Output the [x, y] coordinate of the center of the cell containing the given text.  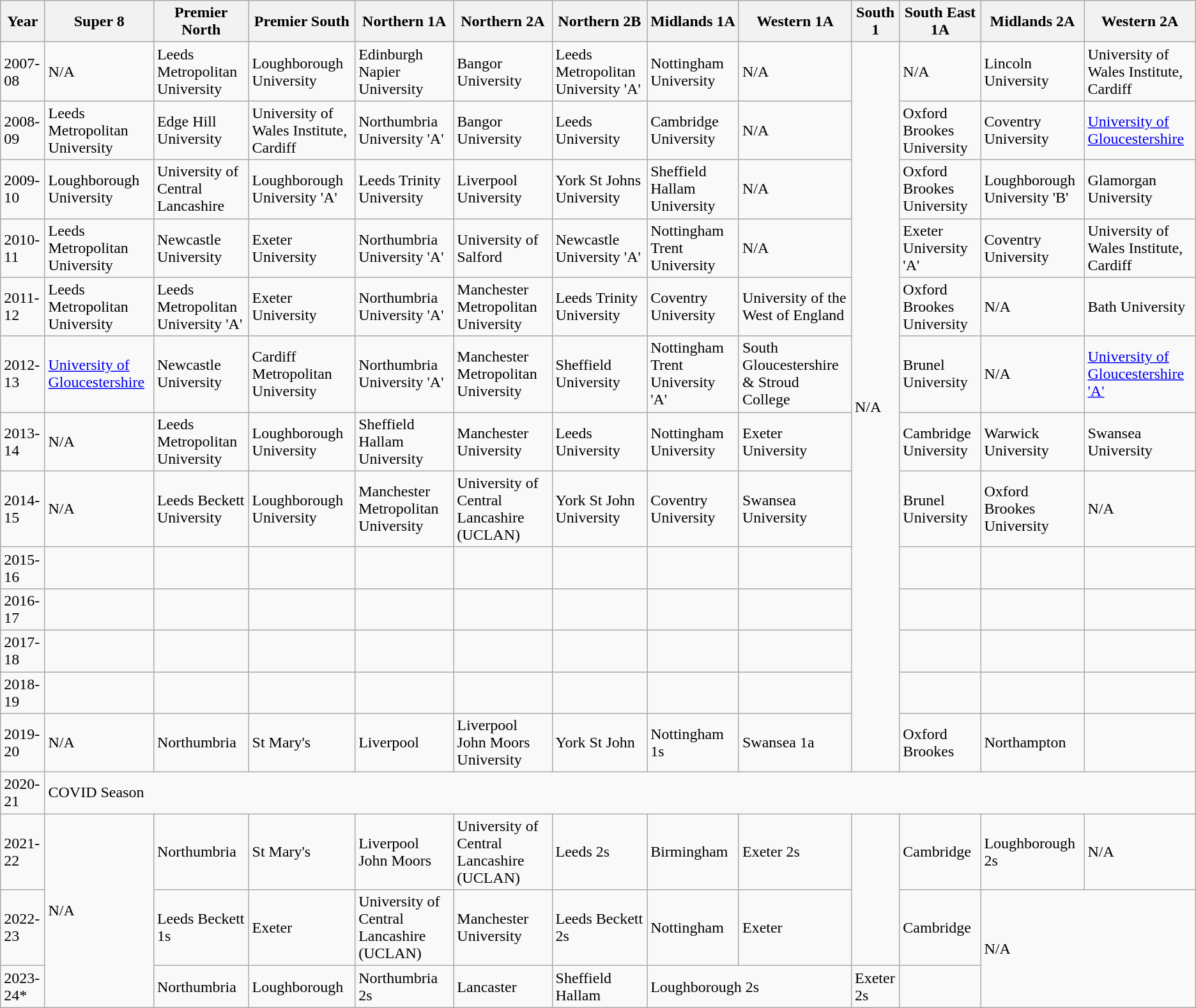
Nottingham [693, 928]
Western 2A [1140, 22]
2007-08 [23, 72]
2022-23 [23, 928]
2015-16 [23, 567]
Super 8 [99, 22]
South East 1A [940, 22]
York St John University [599, 508]
Midlands 1A [693, 22]
Sheffield Hallam [599, 986]
2008-09 [23, 130]
2019-20 [23, 743]
Northern 2A [503, 22]
Cardiff Metropolitan University [302, 374]
Liverpool [404, 743]
York St John [599, 743]
2023-24* [23, 986]
Nottingham 1s [693, 743]
Northern 2B [599, 22]
2011-12 [23, 307]
Edinburgh Napier University [404, 72]
2018-19 [23, 692]
Oxford Brookes [940, 743]
Leeds Beckett University [201, 508]
Premier North [201, 22]
Edge Hill University [201, 130]
Liverpool John Moors [404, 852]
University of Gloucestershire 'A' [1140, 374]
Leeds Beckett 2s [599, 928]
Northern 1A [404, 22]
University of Salford [503, 248]
Year [23, 22]
2017-18 [23, 650]
Leeds Beckett 1s [201, 928]
Liverpool University [503, 189]
Nottingham Trent University [693, 248]
Lancaster [503, 986]
York St Johns University [599, 189]
Western 1A [795, 22]
Lincoln University [1032, 72]
South Gloucestershire & Stroud College [795, 374]
Leeds 2s [599, 852]
South 1 [875, 22]
Swansea 1a [795, 743]
Northampton [1032, 743]
2020-21 [23, 793]
COVID Season [620, 793]
Birmingham [693, 852]
University of the West of England [795, 307]
Glamorgan University [1140, 189]
2010-11 [23, 248]
2016-17 [23, 609]
Loughborough University 'B' [1032, 189]
Midlands 2A [1032, 22]
Sheffield University [599, 374]
2014-15 [23, 508]
Premier South [302, 22]
Bath University [1140, 307]
Northumbria 2s [404, 986]
Exeter University 'A' [940, 248]
2009-10 [23, 189]
2013-14 [23, 441]
Nottingham Trent University 'A' [693, 374]
Loughborough [302, 986]
2012-13 [23, 374]
Warwick University [1032, 441]
Newcastle University 'A' [599, 248]
2021-22 [23, 852]
Liverpool John Moors University [503, 743]
Loughborough University 'A' [302, 189]
University of Central Lancashire [201, 189]
